Pinpoint the cell where the given text exists, returning its (x, y) midpoint coordinate. 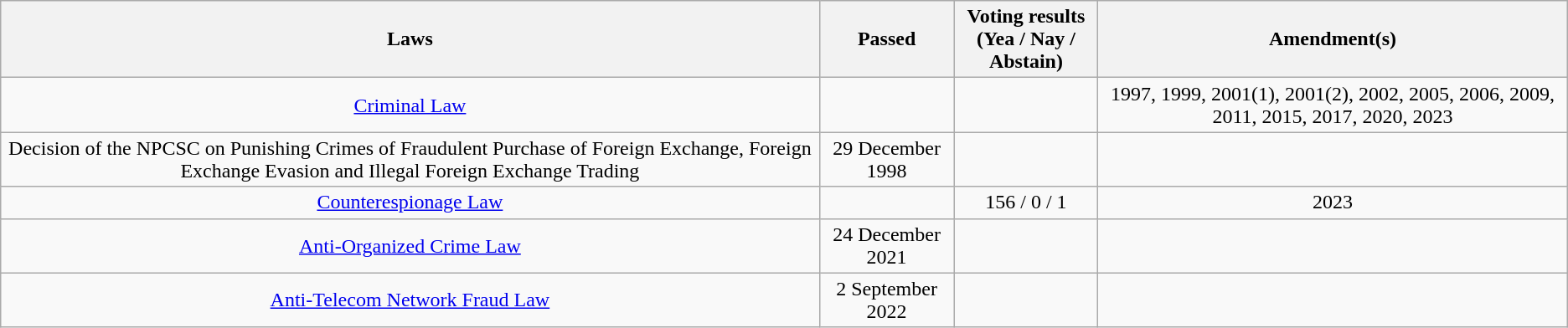
Counterespionage Law (410, 202)
Decision of the NPCSC on Punishing Crimes of Fraudulent Purchase of Foreign Exchange, Foreign Exchange Evasion and Illegal Foreign Exchange Trading (410, 159)
Voting results(Yea / Nay / Abstain) (1026, 39)
24 December 2021 (886, 246)
Laws (410, 39)
156 / 0 / 1 (1026, 202)
Anti-Telecom Network Fraud Law (410, 300)
1997, 1999, 2001(1), 2001(2), 2002, 2005, 2006, 2009, 2011, 2015, 2017, 2020, 2023 (1333, 105)
2 September 2022 (886, 300)
Anti-Organized Crime Law (410, 246)
29 December 1998 (886, 159)
Amendment(s) (1333, 39)
Passed (886, 39)
2023 (1333, 202)
Criminal Law (410, 105)
